Pinpoint the cell where the given text exists, returning its (X, Y) midpoint coordinate. 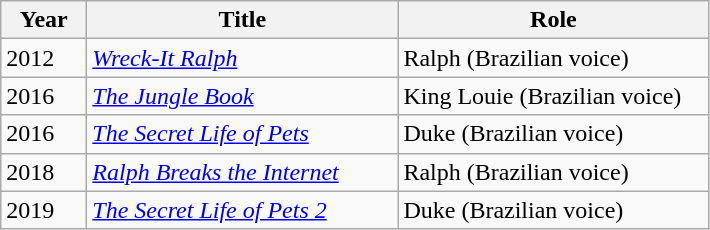
Wreck-It Ralph (242, 58)
Title (242, 20)
The Secret Life of Pets 2 (242, 210)
2019 (44, 210)
Role (554, 20)
2018 (44, 172)
The Secret Life of Pets (242, 134)
2012 (44, 58)
The Jungle Book (242, 96)
King Louie (Brazilian voice) (554, 96)
Year (44, 20)
Ralph Breaks the Internet (242, 172)
